Provide the [x, y] coordinate of the cell's center where the given text is located.  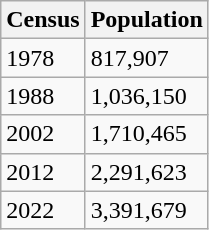
Population [146, 20]
3,391,679 [146, 210]
817,907 [146, 58]
2002 [43, 134]
2022 [43, 210]
1,036,150 [146, 96]
Census [43, 20]
1988 [43, 96]
1,710,465 [146, 134]
2,291,623 [146, 172]
2012 [43, 172]
1978 [43, 58]
